Identify which cell holds the provided text, then report its [x, y] central coordinate. 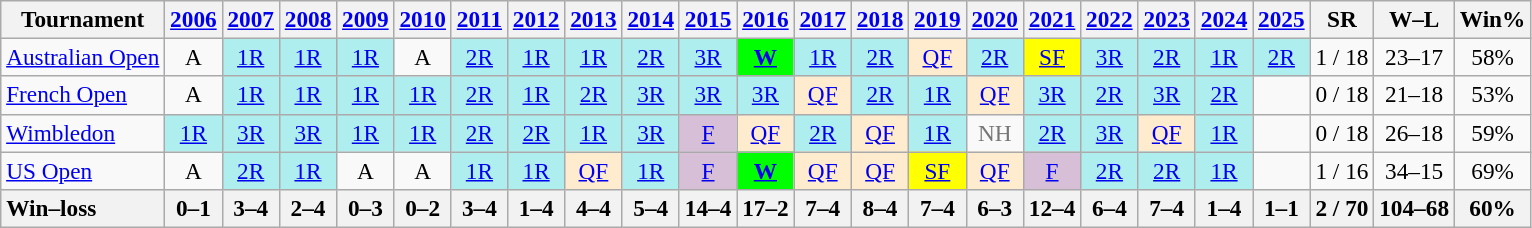
59% [1492, 133]
2020 [994, 19]
US Open [83, 170]
58% [1492, 57]
French Open [83, 95]
69% [1492, 170]
26–18 [1414, 133]
2023 [1166, 19]
2011 [479, 19]
2021 [1052, 19]
1–1 [1282, 208]
1 / 16 [1342, 170]
2014 [650, 19]
6–4 [1110, 208]
4–4 [594, 208]
1 / 18 [1342, 57]
2018 [880, 19]
Australian Open [83, 57]
104–68 [1414, 208]
2009 [366, 19]
53% [1492, 95]
60% [1492, 208]
2006 [194, 19]
Wimbledon [83, 133]
0–2 [422, 208]
SR [1342, 19]
W–L [1414, 19]
2019 [938, 19]
2025 [1282, 19]
2 / 70 [1342, 208]
12–4 [1052, 208]
2013 [594, 19]
17–2 [766, 208]
NH [994, 133]
2008 [308, 19]
2017 [822, 19]
2024 [1224, 19]
Tournament [83, 19]
2012 [536, 19]
2015 [708, 19]
23–17 [1414, 57]
14–4 [708, 208]
0–1 [194, 208]
34–15 [1414, 170]
2016 [766, 19]
Win% [1492, 19]
5–4 [650, 208]
2022 [1110, 19]
0–3 [366, 208]
Win–loss [83, 208]
2–4 [308, 208]
6–3 [994, 208]
2010 [422, 19]
21–18 [1414, 95]
8–4 [880, 208]
2007 [250, 19]
